Return [x, y] of the center of cell containing provided text 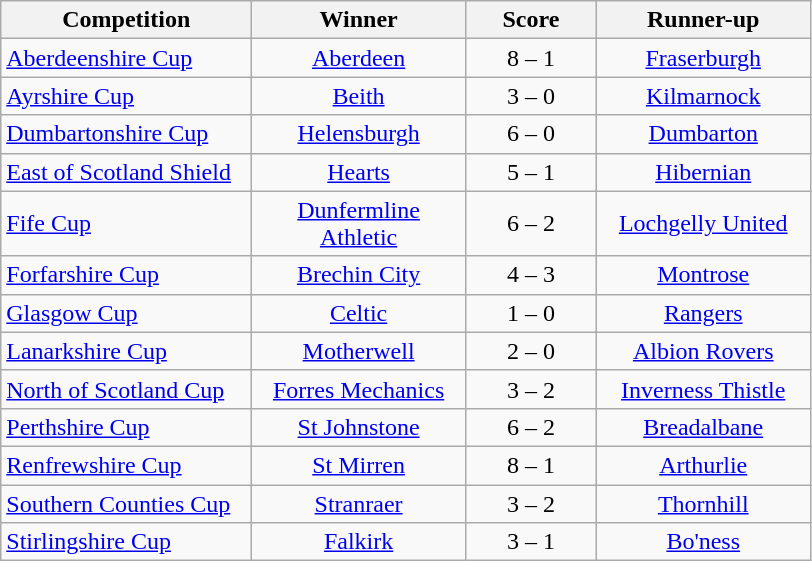
3 – 1 [530, 542]
Renfrewshire Cup [126, 465]
Winner [359, 20]
Hearts [359, 172]
Southern Counties Cup [126, 503]
Aberdeen [359, 58]
Breadalbane [703, 427]
Arthurlie [703, 465]
Beith [359, 96]
Motherwell [359, 351]
Dunfermline Athletic [359, 224]
St Mirren [359, 465]
Dumbarton [703, 134]
Lochgelly United [703, 224]
Forres Mechanics [359, 389]
Inverness Thistle [703, 389]
Albion Rovers [703, 351]
Runner-up [703, 20]
Falkirk [359, 542]
East of Scotland Shield [126, 172]
1 – 0 [530, 313]
Forfarshire Cup [126, 275]
Thornhill [703, 503]
Fife Cup [126, 224]
Rangers [703, 313]
6 – 0 [530, 134]
Fraserburgh [703, 58]
Dumbartonshire Cup [126, 134]
Score [530, 20]
Aberdeenshire Cup [126, 58]
Brechin City [359, 275]
2 – 0 [530, 351]
Hibernian [703, 172]
Montrose [703, 275]
Perthshire Cup [126, 427]
Helensburgh [359, 134]
4 – 3 [530, 275]
Stranraer [359, 503]
3 – 0 [530, 96]
North of Scotland Cup [126, 389]
Lanarkshire Cup [126, 351]
Ayrshire Cup [126, 96]
Bo'ness [703, 542]
Celtic [359, 313]
St Johnstone [359, 427]
Glasgow Cup [126, 313]
Kilmarnock [703, 96]
Competition [126, 20]
5 – 1 [530, 172]
Stirlingshire Cup [126, 542]
